Capture the cell that displays the provided text and extract its [x, y] central coordinate. 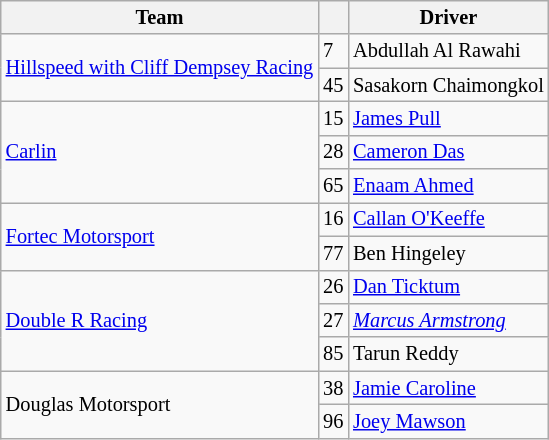
Callan O'Keeffe [448, 219]
45 [333, 85]
Cameron Das [448, 152]
26 [333, 287]
Carlin [160, 152]
Sasakorn Chaimongkol [448, 85]
85 [333, 354]
96 [333, 421]
Fortec Motorsport [160, 236]
Abdullah Al Rawahi [448, 51]
Douglas Motorsport [160, 404]
Driver [448, 17]
27 [333, 320]
15 [333, 118]
38 [333, 388]
77 [333, 253]
Tarun Reddy [448, 354]
28 [333, 152]
Double R Racing [160, 320]
Dan Ticktum [448, 287]
James Pull [448, 118]
65 [333, 186]
Hillspeed with Cliff Dempsey Racing [160, 68]
Ben Hingeley [448, 253]
Enaam Ahmed [448, 186]
Marcus Armstrong [448, 320]
Jamie Caroline [448, 388]
Joey Mawson [448, 421]
Team [160, 17]
16 [333, 219]
7 [333, 51]
